Search for the cell housing the specified text and yield its [X, Y] center coordinate. 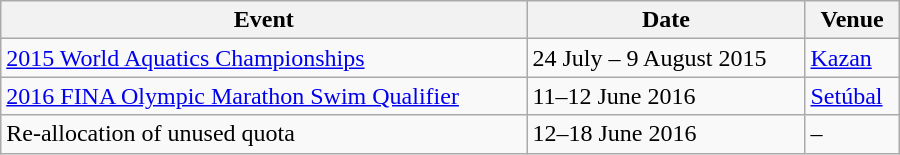
Kazan [852, 58]
12–18 June 2016 [666, 134]
Event [264, 20]
11–12 June 2016 [666, 96]
Setúbal [852, 96]
Re-allocation of unused quota [264, 134]
Venue [852, 20]
24 July – 9 August 2015 [666, 58]
– [852, 134]
2016 FINA Olympic Marathon Swim Qualifier [264, 96]
2015 World Aquatics Championships [264, 58]
Date [666, 20]
